Capture the cell that displays the provided text and extract its (x, y) central coordinate. 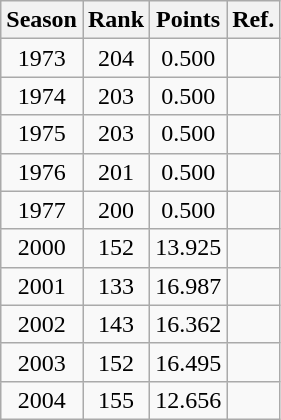
Season (42, 20)
200 (116, 210)
Points (188, 20)
16.362 (188, 324)
204 (116, 58)
Rank (116, 20)
2002 (42, 324)
2000 (42, 248)
2004 (42, 400)
155 (116, 400)
201 (116, 172)
2001 (42, 286)
13.925 (188, 248)
143 (116, 324)
16.987 (188, 286)
1975 (42, 134)
Ref. (254, 20)
1976 (42, 172)
133 (116, 286)
12.656 (188, 400)
2003 (42, 362)
1977 (42, 210)
16.495 (188, 362)
1974 (42, 96)
1973 (42, 58)
